Return (x, y) of the center of cell containing provided text 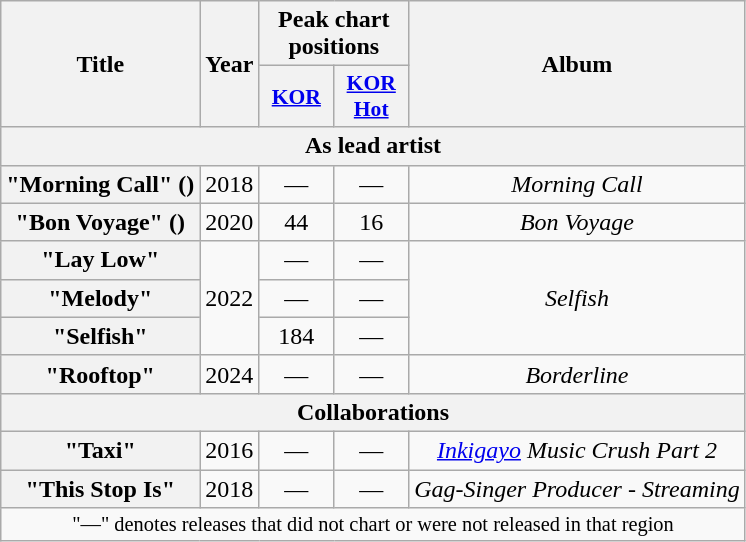
2020 (230, 222)
Borderline (578, 374)
Morning Call (578, 184)
"Lay Low" (100, 260)
"Rooftop" (100, 374)
Collaborations (373, 412)
Gag-Singer Producer - Streaming (578, 489)
"Morning Call" () (100, 184)
"—" denotes releases that did not chart or were not released in that region (373, 525)
Title (100, 64)
Peak chartpositions (334, 34)
"This Stop Is" (100, 489)
Selfish (578, 298)
KORHot (372, 96)
2016 (230, 450)
"Taxi" (100, 450)
"Bon Voyage" () (100, 222)
"Selfish" (100, 336)
Year (230, 64)
Bon Voyage (578, 222)
KOR (296, 96)
"Melody" (100, 298)
184 (296, 336)
Inkigayo Music Crush Part 2 (578, 450)
2022 (230, 298)
As lead artist (373, 146)
44 (296, 222)
16 (372, 222)
2024 (230, 374)
Album (578, 64)
